From the cell containing the given text, extract its center point as [x, y] coordinate. 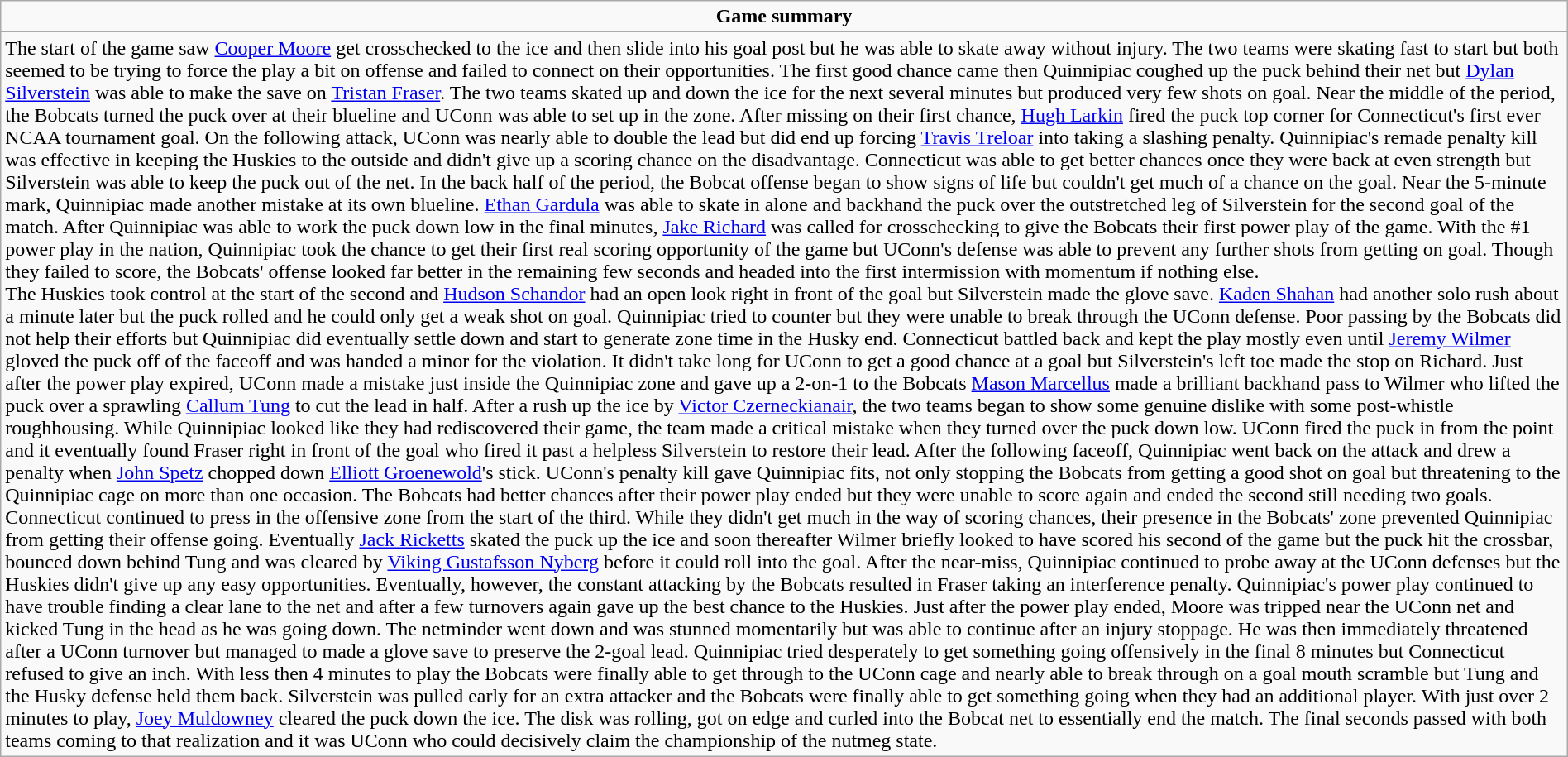
Game summary [784, 17]
